Return [X, Y] of the center of cell containing provided text 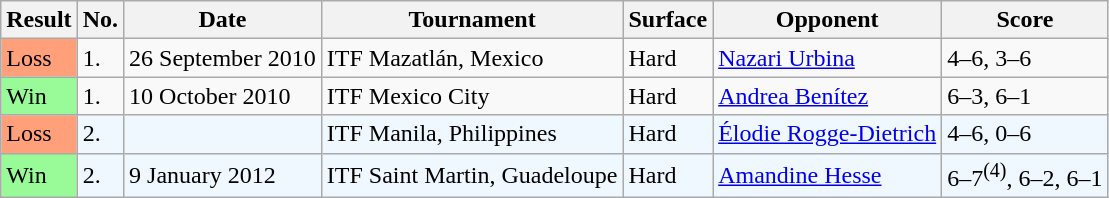
Tournament [472, 20]
Andrea Benítez [828, 96]
ITF Saint Martin, Guadeloupe [472, 176]
ITF Mazatlán, Mexico [472, 58]
ITF Mexico City [472, 96]
ITF Manila, Philippines [472, 134]
Nazari Urbina [828, 58]
6–3, 6–1 [1025, 96]
Opponent [828, 20]
No. [100, 20]
Amandine Hesse [828, 176]
6–7(4), 6–2, 6–1 [1025, 176]
4–6, 0–6 [1025, 134]
Date [223, 20]
26 September 2010 [223, 58]
10 October 2010 [223, 96]
9 January 2012 [223, 176]
Élodie Rogge-Dietrich [828, 134]
Score [1025, 20]
Result [39, 20]
4–6, 3–6 [1025, 58]
Surface [668, 20]
